Capture the cell that displays the provided text and extract its [x, y] central coordinate. 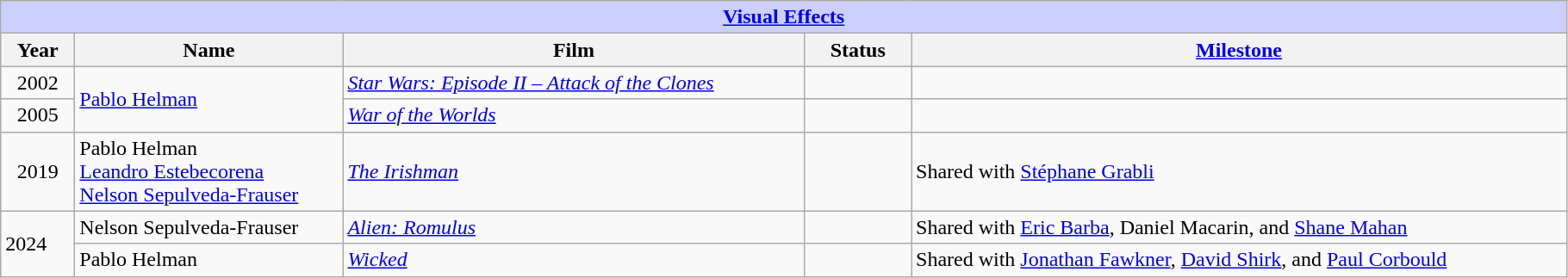
Star Wars: Episode II – Attack of the Clones [574, 83]
Shared with Eric Barba, Daniel Macarin, and Shane Mahan [1239, 227]
Milestone [1239, 50]
2005 [38, 115]
Film [574, 50]
Name [208, 50]
Year [38, 50]
2002 [38, 83]
Nelson Sepulveda-Frauser [208, 227]
Alien: Romulus [574, 227]
Visual Effects [784, 17]
Status [858, 50]
Wicked [574, 260]
2024 [38, 244]
2019 [38, 171]
Shared with Jonathan Fawkner, David Shirk, and Paul Corbould [1239, 260]
Shared with Stéphane Grabli [1239, 171]
Pablo HelmanLeandro EstebecorenaNelson Sepulveda-Frauser [208, 171]
The Irishman [574, 171]
War of the Worlds [574, 115]
